For the text-containing cell, return its midpoint in [X, Y] coordinate format. 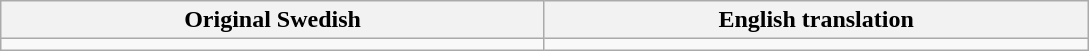
Original Swedish [273, 20]
English translation [816, 20]
